Pinpoint the cell where the given text exists, returning its (X, Y) midpoint coordinate. 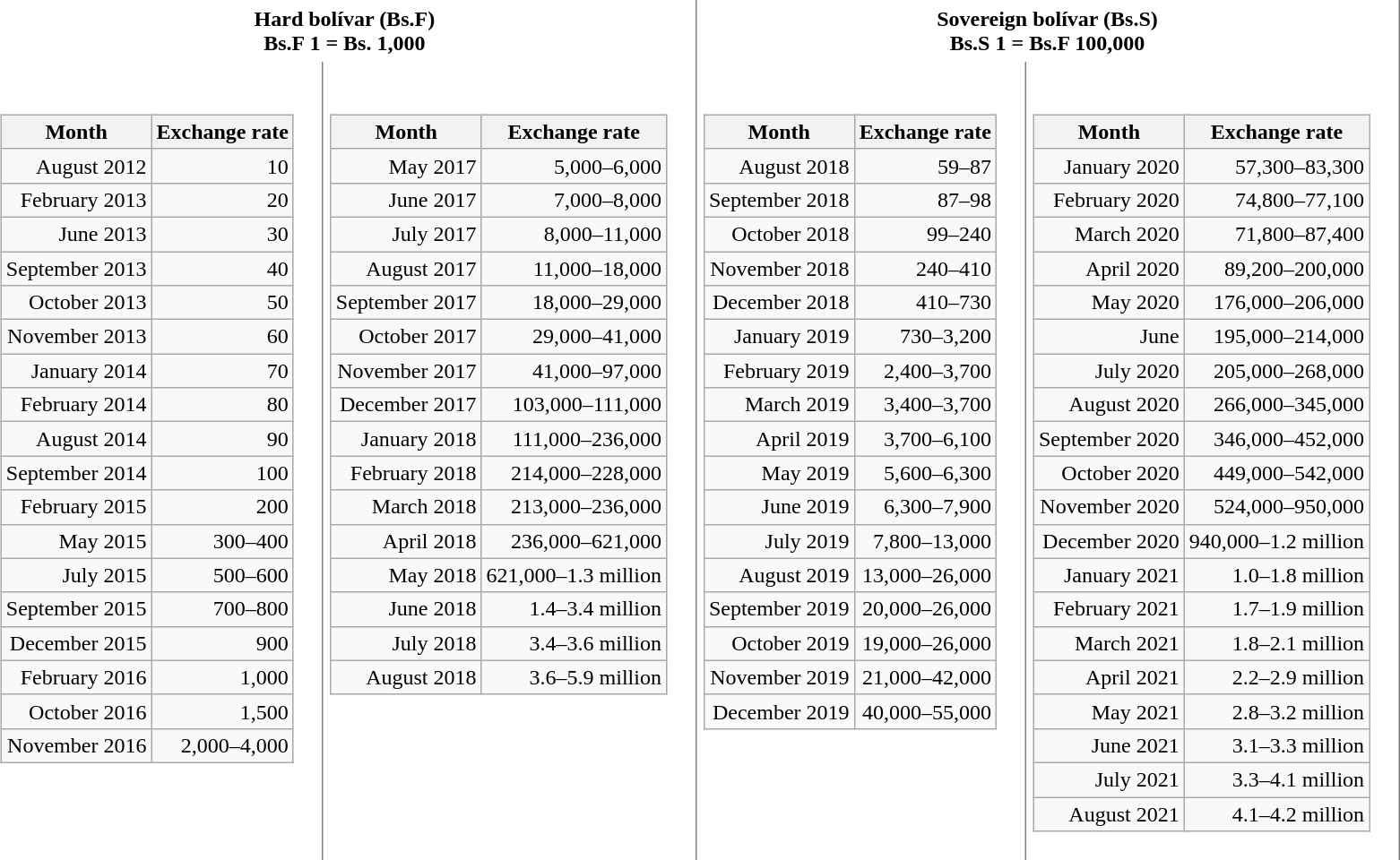
April 2020 (1109, 268)
21,000–42,000 (925, 677)
December 2020 (1109, 541)
449,000–542,000 (1276, 473)
3.1–3.3 million (1276, 745)
April 2021 (1109, 677)
August 2020 (1109, 405)
1.7–1.9 million (1276, 609)
5,000–6,000 (574, 166)
December 2017 (406, 405)
2,400–3,700 (925, 371)
5,600–6,300 (925, 473)
August 2017 (406, 268)
20,000–26,000 (925, 609)
September 2015 (76, 609)
October 2019 (779, 643)
2,000–4,000 (222, 745)
June (1109, 337)
7,800–13,000 (925, 541)
90 (222, 439)
29,000–41,000 (574, 337)
November 2018 (779, 268)
18,000–29,000 (574, 303)
May 2018 (406, 575)
240–410 (925, 268)
3.6–5.9 million (574, 677)
100 (222, 473)
July 2021 (1109, 779)
3,400–3,700 (925, 405)
November 2020 (1109, 507)
89,200–200,000 (1276, 268)
May 2020 (1109, 303)
January 2018 (406, 439)
September 2020 (1109, 439)
19,000–26,000 (925, 643)
700–800 (222, 609)
111,000–236,000 (574, 439)
June 2018 (406, 609)
May 2019 (779, 473)
August 2014 (76, 439)
September 2018 (779, 200)
September 2017 (406, 303)
July 2015 (76, 575)
213,000–236,000 (574, 507)
March 2020 (1109, 234)
May 2015 (76, 541)
May 2021 (1109, 711)
500–600 (222, 575)
70 (222, 371)
10 (222, 166)
1.0–1.8 million (1276, 575)
September 2019 (779, 609)
80 (222, 405)
November 2013 (76, 337)
October 2017 (406, 337)
57,300–83,300 (1276, 166)
November 2019 (779, 677)
February 2020 (1109, 200)
January 2020 (1109, 166)
3.3–4.1 million (1276, 779)
71,800–87,400 (1276, 234)
40 (222, 268)
7,000–8,000 (574, 200)
October 2013 (76, 303)
October 2018 (779, 234)
September 2014 (76, 473)
February 2018 (406, 473)
13,000–26,000 (925, 575)
266,000–345,000 (1276, 405)
December 2018 (779, 303)
March 2021 (1109, 643)
900 (222, 643)
June 2013 (76, 234)
2.8–3.2 million (1276, 711)
February 2013 (76, 200)
Sovereign bolívar (Bs.S) Bs.S 1 = Bs.F 100,000 (1047, 30)
346,000–452,000 (1276, 439)
July 2017 (406, 234)
30 (222, 234)
621,000–1.3 million (574, 575)
11,000–18,000 (574, 268)
December 2015 (76, 643)
February 2021 (1109, 609)
524,000–950,000 (1276, 507)
January 2019 (779, 337)
8,000–11,000 (574, 234)
2.2–2.9 million (1276, 677)
February 2019 (779, 371)
August 2019 (779, 575)
41,000–97,000 (574, 371)
October 2016 (76, 711)
214,000–228,000 (574, 473)
July 2020 (1109, 371)
6,300–7,900 (925, 507)
August 2021 (1109, 814)
4.1–4.2 million (1276, 814)
July 2019 (779, 541)
November 2016 (76, 745)
September 2013 (76, 268)
June 2017 (406, 200)
March 2019 (779, 405)
October 2020 (1109, 473)
February 2014 (76, 405)
May 2017 (406, 166)
74,800–77,100 (1276, 200)
300–400 (222, 541)
410–730 (925, 303)
59–87 (925, 166)
40,000–55,000 (925, 711)
1,500 (222, 711)
50 (222, 303)
20 (222, 200)
August 2012 (76, 166)
1,000 (222, 677)
200 (222, 507)
January 2014 (76, 371)
940,000–1.2 million (1276, 541)
1.8–2.1 million (1276, 643)
3.4–3.6 million (574, 643)
December 2019 (779, 711)
205,000–268,000 (1276, 371)
87–98 (925, 200)
730–3,200 (925, 337)
June 2019 (779, 507)
November 2017 (406, 371)
March 2018 (406, 507)
1.4–3.4 million (574, 609)
176,000–206,000 (1276, 303)
April 2019 (779, 439)
February 2015 (76, 507)
July 2018 (406, 643)
195,000–214,000 (1276, 337)
January 2021 (1109, 575)
April 2018 (406, 541)
99–240 (925, 234)
June 2021 (1109, 745)
February 2016 (76, 677)
103,000–111,000 (574, 405)
60 (222, 337)
236,000–621,000 (574, 541)
3,700–6,100 (925, 439)
